Extract the [x, y] coordinate from the center of the cell holding the provided text.  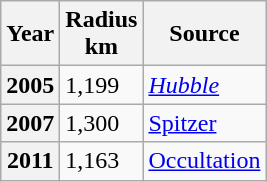
2007 [30, 123]
Source [204, 34]
Radiuskm [102, 34]
2011 [30, 161]
Year [30, 34]
Spitzer [204, 123]
1,300 [102, 123]
Occultation [204, 161]
1,163 [102, 161]
2005 [30, 85]
1,199 [102, 85]
Hubble [204, 85]
